Output the [x, y] coordinate of the center of the cell containing the given text.  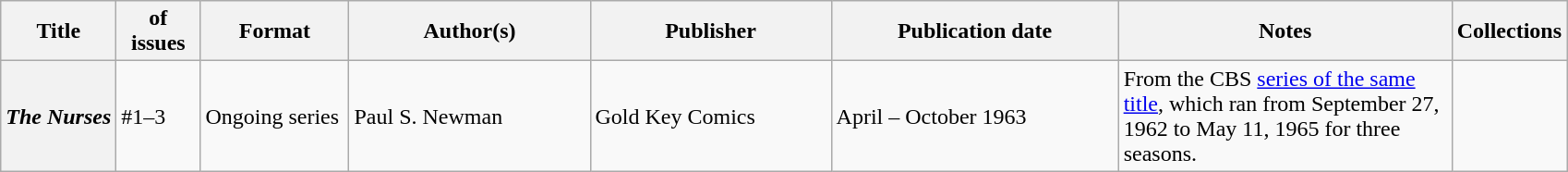
Title [59, 31]
Publisher [711, 31]
of issues [159, 31]
Notes [1285, 31]
Collections [1509, 31]
Format [275, 31]
Gold Key Comics [711, 117]
Paul S. Newman [469, 117]
April – October 1963 [975, 117]
Author(s) [469, 31]
#1–3 [159, 117]
Publication date [975, 31]
From the CBS series of the same title, which ran from September 27, 1962 to May 11, 1965 for three seasons. [1285, 117]
Ongoing series [275, 117]
The Nurses [59, 117]
